Pinpoint the cell where the given text exists, returning its [X, Y] midpoint coordinate. 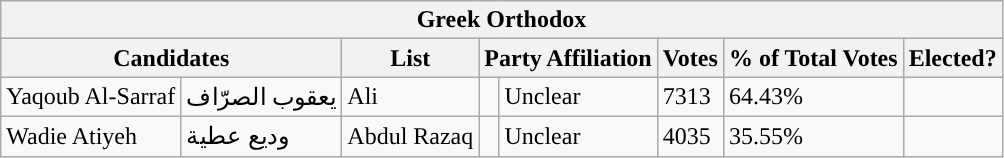
Ali [410, 97]
35.55% [813, 136]
Party Affiliation [568, 58]
Yaqoub Al-Sarraf [91, 97]
List [410, 58]
Greek Orthodox [502, 20]
% of Total Votes [813, 58]
Abdul Razaq [410, 136]
Candidates [172, 58]
Votes [690, 58]
وديع عطية [262, 136]
7313 [690, 97]
64.43% [813, 97]
4035 [690, 136]
Elected? [952, 58]
Wadie Atiyeh [91, 136]
يعقوب الصرّاف [262, 97]
